Search for the cell housing the specified text and yield its (x, y) center coordinate. 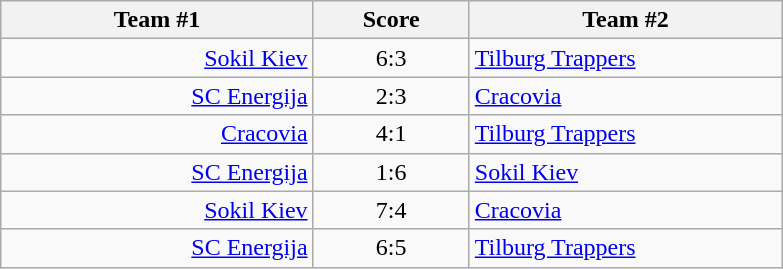
1:6 (391, 172)
Team #1 (157, 20)
Score (391, 20)
4:1 (391, 134)
6:5 (391, 248)
2:3 (391, 96)
6:3 (391, 58)
Team #2 (625, 20)
7:4 (391, 210)
